Detect which cell encompasses the target text, then output its (x, y) center coordinate. 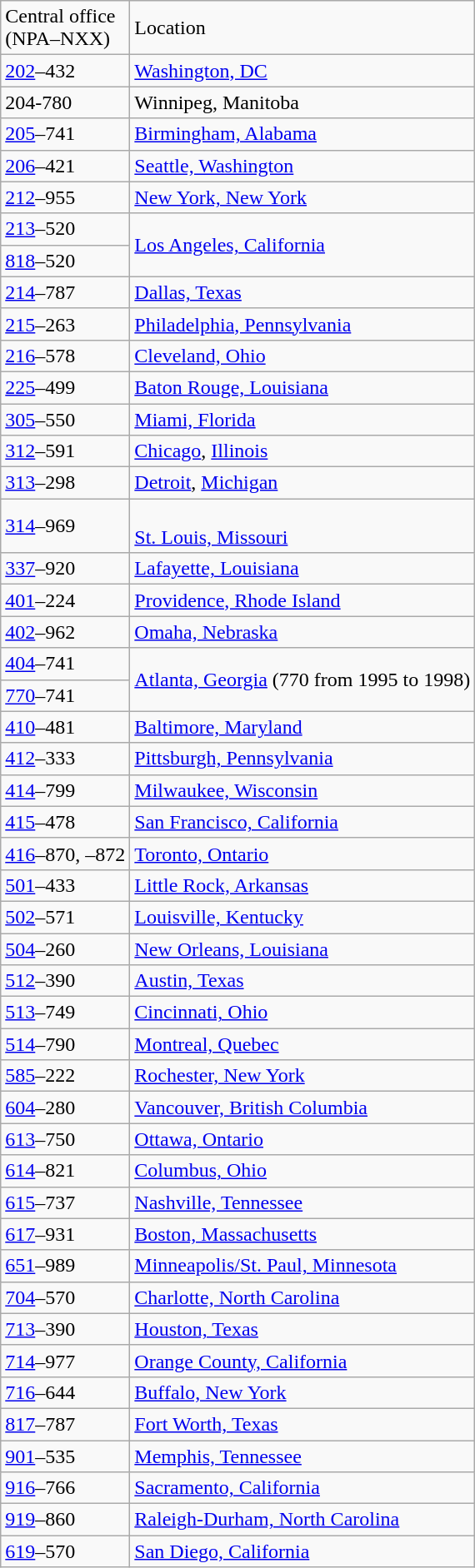
215–263 (65, 324)
Pittsburgh, Pennsylvania (302, 759)
Buffalo, New York (302, 1392)
514–790 (65, 1044)
416–870, –872 (65, 854)
337–920 (65, 569)
501–433 (65, 885)
713–390 (65, 1329)
Montreal, Quebec (302, 1044)
Lafayette, Louisiana (302, 569)
Chicago, Illinois (302, 451)
901–535 (65, 1456)
202–432 (65, 71)
604–280 (65, 1108)
Louisville, Kentucky (302, 917)
404–741 (65, 664)
Location (302, 28)
651–989 (65, 1266)
619–570 (65, 1551)
770–741 (65, 695)
Detroit, Michigan (302, 483)
Toronto, Ontario (302, 854)
Sacramento, California (302, 1488)
313–298 (65, 483)
512–390 (65, 981)
New York, New York (302, 197)
502–571 (65, 917)
Ottawa, Ontario (302, 1139)
Omaha, Nebraska (302, 632)
206–421 (65, 166)
Rochester, New York (302, 1076)
704–570 (65, 1297)
Memphis, Tennessee (302, 1456)
Boston, Massachusetts (302, 1234)
Raleigh-Durham, North Carolina (302, 1520)
817–787 (65, 1424)
513–749 (65, 1013)
San Francisco, California (302, 822)
Baltimore, Maryland (302, 727)
402–962 (65, 632)
410–481 (65, 727)
Cleveland, Ohio (302, 356)
214–787 (65, 292)
412–333 (65, 759)
714–977 (65, 1361)
415–478 (65, 822)
Nashville, Tennessee (302, 1202)
Miami, Florida (302, 419)
Atlanta, Georgia (770 from 1995 to 1998) (302, 679)
401–224 (65, 600)
216–578 (65, 356)
Columbus, Ohio (302, 1171)
213–520 (65, 229)
Milwaukee, Wisconsin (302, 790)
204-780 (65, 102)
Seattle, Washington (302, 166)
205–741 (65, 134)
New Orleans, Louisiana (302, 948)
615–737 (65, 1202)
919–860 (65, 1520)
305–550 (65, 419)
Vancouver, British Columbia (302, 1108)
Austin, Texas (302, 981)
Dallas, Texas (302, 292)
504–260 (65, 948)
Los Angeles, California (302, 245)
312–591 (65, 451)
Providence, Rhode Island (302, 600)
Baton Rouge, Louisiana (302, 387)
St. Louis, Missouri (302, 526)
Fort Worth, Texas (302, 1424)
414–799 (65, 790)
314–969 (65, 526)
Birmingham, Alabama (302, 134)
617–931 (65, 1234)
Little Rock, Arkansas (302, 885)
Houston, Texas (302, 1329)
Minneapolis/St. Paul, Minnesota (302, 1266)
225–499 (65, 387)
818–520 (65, 261)
614–821 (65, 1171)
212–955 (65, 197)
Charlotte, North Carolina (302, 1297)
585–222 (65, 1076)
Cincinnati, Ohio (302, 1013)
Winnipeg, Manitoba (302, 102)
San Diego, California (302, 1551)
916–766 (65, 1488)
Orange County, California (302, 1361)
Washington, DC (302, 71)
Central office(NPA–NXX) (65, 28)
716–644 (65, 1392)
Philadelphia, Pennsylvania (302, 324)
613–750 (65, 1139)
